Pinpoint the cell where the given text exists, returning its [X, Y] midpoint coordinate. 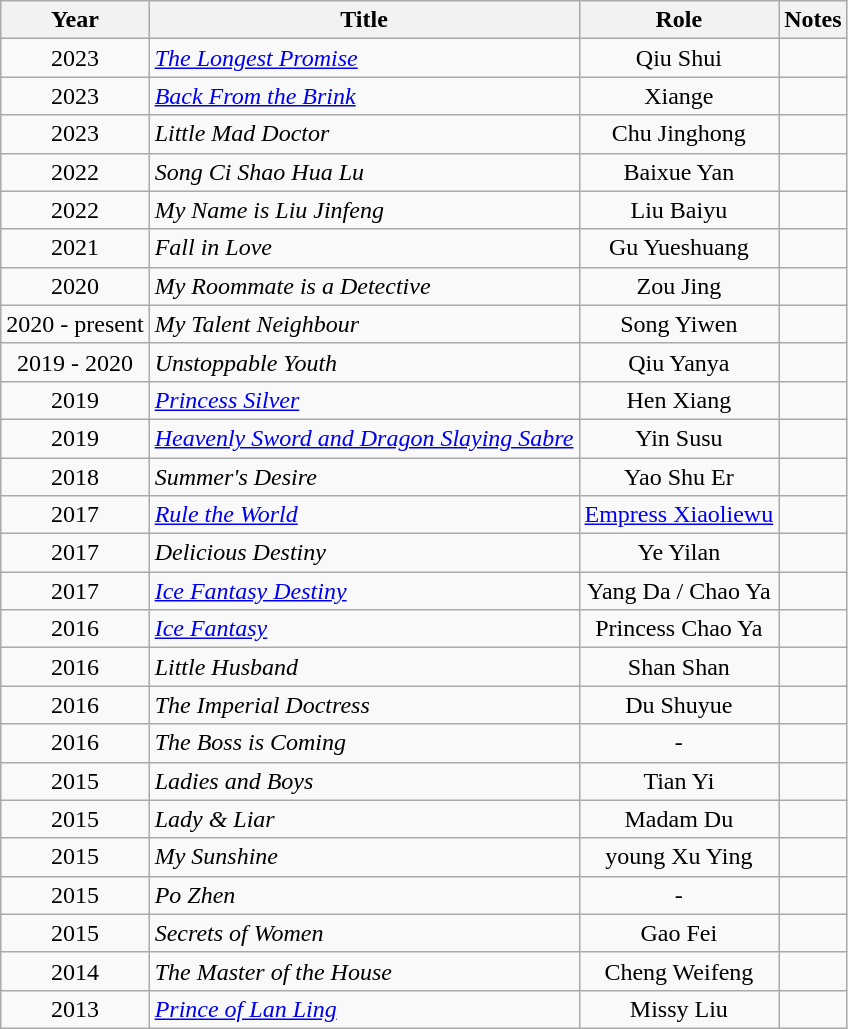
My Name is Liu Jinfeng [364, 210]
Gao Fei [679, 933]
Hen Xiang [679, 400]
Fall in Love [364, 248]
My Roommate is a Detective [364, 286]
Qiu Shui [679, 58]
2014 [75, 971]
Shan Shan [679, 667]
Year [75, 20]
Delicious Destiny [364, 553]
2013 [75, 1009]
Song Ci Shao Hua Lu [364, 172]
Missy Liu [679, 1009]
2020 [75, 286]
Prince of Lan Ling [364, 1009]
Princess Silver [364, 400]
Du Shuyue [679, 705]
Ice Fantasy [364, 629]
Little Mad Doctor [364, 134]
Madam Du [679, 819]
The Longest Promise [364, 58]
My Talent Neighbour [364, 324]
The Imperial Doctress [364, 705]
Back From the Brink [364, 96]
Gu Yueshuang [679, 248]
Song Yiwen [679, 324]
Secrets of Women [364, 933]
Yang Da / Chao Ya [679, 591]
Ladies and Boys [364, 781]
My Sunshine [364, 857]
2018 [75, 477]
Chu Jinghong [679, 134]
Baixue Yan [679, 172]
Ice Fantasy Destiny [364, 591]
Liu Baiyu [679, 210]
young Xu Ying [679, 857]
Title [364, 20]
Yao Shu Er [679, 477]
Lady & Liar [364, 819]
Notes [813, 20]
Yin Susu [679, 438]
Zou Jing [679, 286]
Tian Yi [679, 781]
2019 - 2020 [75, 362]
Heavenly Sword and Dragon Slaying Sabre [364, 438]
Role [679, 20]
2020 - present [75, 324]
Cheng Weifeng [679, 971]
The Master of the House [364, 971]
The Boss is Coming [364, 743]
Empress Xiaoliewu [679, 515]
Rule the World [364, 515]
Unstoppable Youth [364, 362]
2021 [75, 248]
Qiu Yanya [679, 362]
Ye Yilan [679, 553]
Po Zhen [364, 895]
Little Husband [364, 667]
Princess Chao Ya [679, 629]
Summer's Desire [364, 477]
Xiange [679, 96]
